Search for the cell housing the specified text and yield its [X, Y] center coordinate. 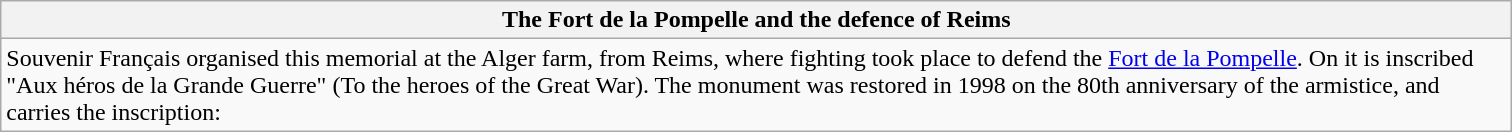
The Fort de la Pompelle and the defence of Reims [756, 20]
